Return (x, y) of the center of cell containing provided text 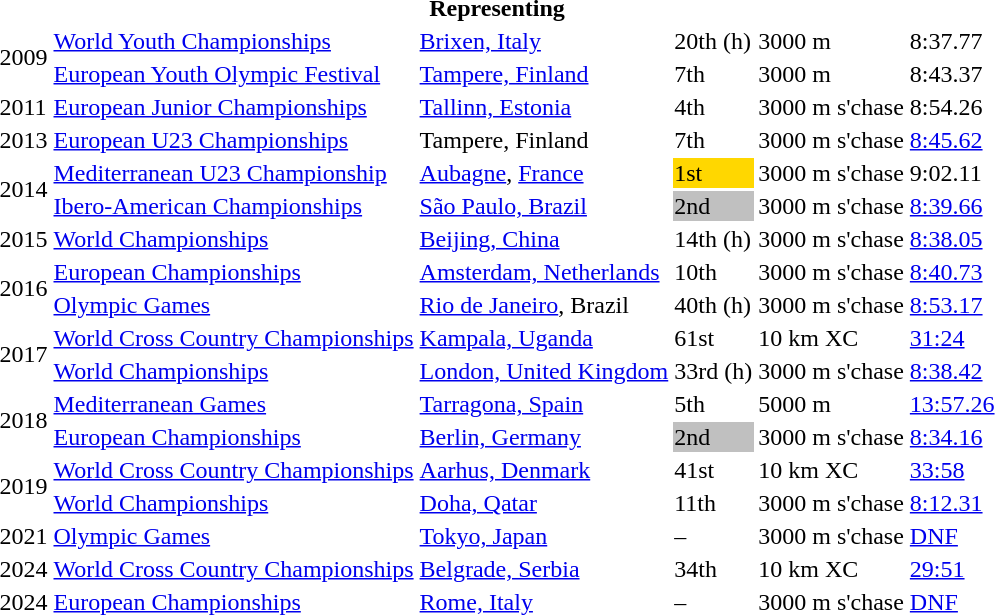
Tokyo, Japan (544, 536)
Beijing, China (544, 239)
14th (h) (714, 239)
Belgrade, Serbia (544, 569)
1st (714, 173)
– (714, 536)
Mediterranean Games (234, 404)
Doha, Qatar (544, 503)
20th (h) (714, 41)
33rd (h) (714, 371)
4th (714, 107)
5th (714, 404)
40th (h) (714, 305)
Tallinn, Estonia (544, 107)
São Paulo, Brazil (544, 206)
Rio de Janeiro, Brazil (544, 305)
Aarhus, Denmark (544, 470)
Aubagne, France (544, 173)
Berlin, Germany (544, 437)
Mediterranean U23 Championship (234, 173)
5000 m (832, 404)
Kampala, Uganda (544, 338)
34th (714, 569)
European Youth Olympic Festival (234, 74)
Ibero-American Championships (234, 206)
European Junior Championships (234, 107)
World Youth Championships (234, 41)
11th (714, 503)
European U23 Championships (234, 140)
London, United Kingdom (544, 371)
Amsterdam, Netherlands (544, 272)
Brixen, Italy (544, 41)
Tarragona, Spain (544, 404)
10th (714, 272)
61st (714, 338)
41st (714, 470)
